From the cell containing the given text, extract its center point as [x, y] coordinate. 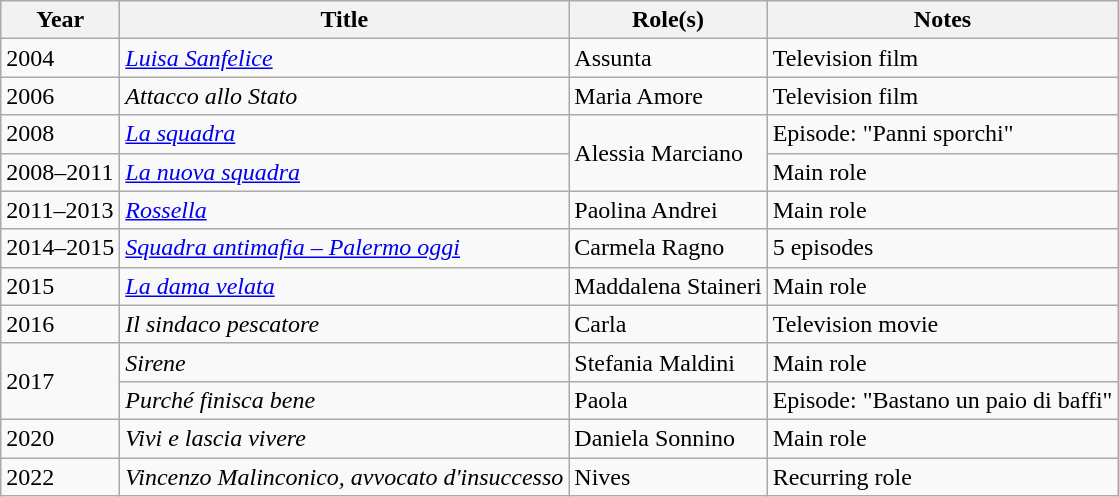
Vivi e lascia vivere [344, 438]
Alessia Marciano [668, 153]
Rossella [344, 210]
5 episodes [942, 248]
Squadra antimafia – Palermo oggi [344, 248]
La dama velata [344, 286]
Maddalena Staineri [668, 286]
2004 [60, 58]
2008–2011 [60, 172]
2016 [60, 324]
Maria Amore [668, 96]
2017 [60, 381]
Year [60, 20]
2006 [60, 96]
2022 [60, 477]
Luisa Sanfelice [344, 58]
Title [344, 20]
2014–2015 [60, 248]
Paola [668, 400]
Carla [668, 324]
2015 [60, 286]
Role(s) [668, 20]
Recurring role [942, 477]
2020 [60, 438]
Stefania Maldini [668, 362]
Attacco allo Stato [344, 96]
Nives [668, 477]
Paolina Andrei [668, 210]
La squadra [344, 134]
Assunta [668, 58]
Vincenzo Malinconico, avvocato d'insuccesso [344, 477]
Television movie [942, 324]
Carmela Ragno [668, 248]
Notes [942, 20]
La nuova squadra [344, 172]
Episode: "Bastano un paio di baffi" [942, 400]
Daniela Sonnino [668, 438]
2011–2013 [60, 210]
Il sindaco pescatore [344, 324]
Episode: "Panni sporchi" [942, 134]
Sirene [344, 362]
2008 [60, 134]
Purché finisca bene [344, 400]
